Search for the cell housing the specified text and yield its [X, Y] center coordinate. 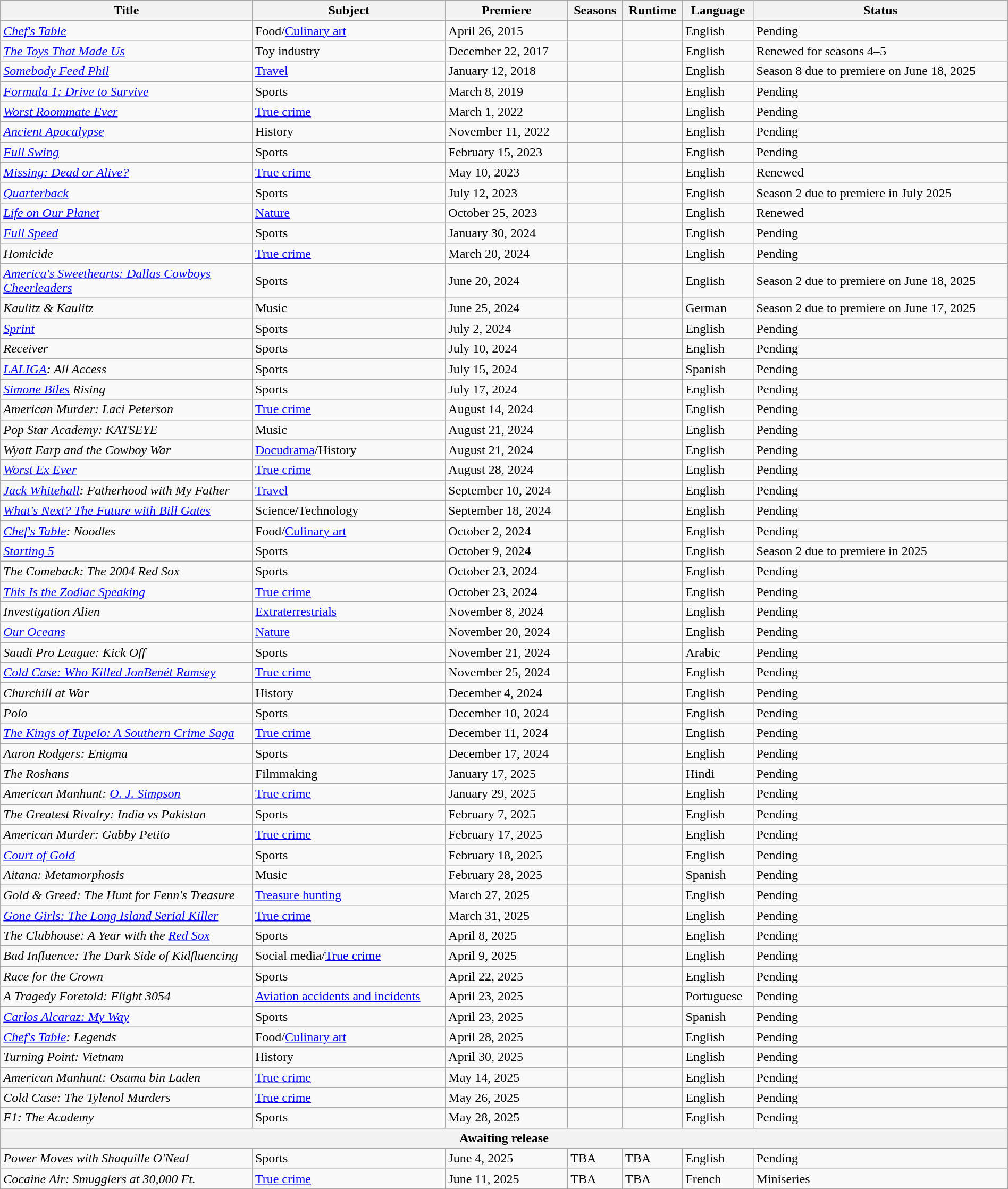
American Manhunt: O. J. Simpson [127, 794]
Sprint [127, 329]
Receiver [127, 349]
Pop Star Academy: KATSEYE [127, 430]
German [718, 308]
October 2, 2024 [507, 531]
November 25, 2024 [507, 673]
Seasons [595, 11]
The Comeback: The 2004 Red Sox [127, 571]
Season 2 due to premiere in July 2025 [880, 192]
August 14, 2024 [507, 409]
Miniseries [880, 1178]
Life on Our Planet [127, 213]
Hindi [718, 774]
June 4, 2025 [507, 1158]
What's Next? The Future with Bill Gates [127, 510]
Cold Case: The Tylenol Murders [127, 1098]
Worst Roommate Ever [127, 112]
A Tragedy Foretold: Flight 3054 [127, 997]
Subject [349, 11]
Cold Case: Who Killed JonBenét Ramsey [127, 673]
Gone Girls: The Long Island Serial Killer [127, 915]
Polo [127, 713]
Gold & Greed: The Hunt for Fenn's Treasure [127, 895]
September 18, 2024 [507, 510]
Starting 5 [127, 551]
Treasure hunting [349, 895]
December 4, 2024 [507, 693]
American Murder: Laci Peterson [127, 409]
Cocaine Air: Smugglers at 30,000 Ft. [127, 1178]
Filmmaking [349, 774]
December 17, 2024 [507, 753]
Runtime [653, 11]
Court of Gold [127, 855]
July 12, 2023 [507, 192]
Chef's Table [127, 31]
January 12, 2018 [507, 71]
The Greatest Rivalry: India vs Pakistan [127, 814]
November 20, 2024 [507, 632]
Title [127, 11]
April 9, 2025 [507, 956]
Jack Whitehall: Fatherhood with My Father [127, 490]
Docudrama/History [349, 450]
Quarterback [127, 192]
April 22, 2025 [507, 976]
March 27, 2025 [507, 895]
Turning Point: Vietnam [127, 1057]
Churchill at War [127, 693]
Season 2 due to premiere on June 17, 2025 [880, 308]
The Kings of Tupelo: A Southern Crime Saga [127, 733]
March 31, 2025 [507, 915]
December 22, 2017 [507, 51]
Investigation Alien [127, 612]
February 15, 2023 [507, 152]
Chef's Table: Legends [127, 1037]
Season 8 due to premiere on June 18, 2025 [880, 71]
F1: The Academy [127, 1118]
Race for the Crown [127, 976]
American Manhunt: Osama bin Laden [127, 1077]
Arabic [718, 652]
February 18, 2025 [507, 855]
September 10, 2024 [507, 490]
January 17, 2025 [507, 774]
Saudi Pro League: Kick Off [127, 652]
July 17, 2024 [507, 389]
February 28, 2025 [507, 875]
July 15, 2024 [507, 369]
June 25, 2024 [507, 308]
May 26, 2025 [507, 1098]
Extraterrestrials [349, 612]
January 29, 2025 [507, 794]
Status [880, 11]
Season 2 due to premiere in 2025 [880, 551]
April 8, 2025 [507, 936]
Wyatt Earp and the Cowboy War [127, 450]
November 21, 2024 [507, 652]
Worst Ex Ever [127, 470]
June 20, 2024 [507, 281]
July 2, 2024 [507, 329]
Simone Biles Rising [127, 389]
March 1, 2022 [507, 112]
November 8, 2024 [507, 612]
American Murder: Gabby Petito [127, 834]
Homicide [127, 254]
Awaiting release [504, 1138]
January 30, 2024 [507, 233]
Bad Influence: The Dark Side of Kidfluencing [127, 956]
March 20, 2024 [507, 254]
LALIGA: All Access [127, 369]
Aviation accidents and incidents [349, 997]
Aaron Rodgers: Enigma [127, 753]
This Is the Zodiac Speaking [127, 592]
July 10, 2024 [507, 349]
The Toys That Made Us [127, 51]
December 11, 2024 [507, 733]
April 26, 2015 [507, 31]
Full Speed [127, 233]
December 10, 2024 [507, 713]
Science/Technology [349, 510]
Aitana: Metamorphosis [127, 875]
Somebody Feed Phil [127, 71]
April 28, 2025 [507, 1037]
Renewed for seasons 4–5 [880, 51]
The Clubhouse: A Year with the Red Sox [127, 936]
February 17, 2025 [507, 834]
Portuguese [718, 997]
Carlos Alcaraz: My Way [127, 1017]
Toy industry [349, 51]
Our Oceans [127, 632]
May 14, 2025 [507, 1077]
May 28, 2025 [507, 1118]
French [718, 1178]
Ancient Apocalypse [127, 132]
Missing: Dead or Alive? [127, 172]
Power Moves with Shaquille O'Neal [127, 1158]
Season 2 due to premiere on June 18, 2025 [880, 281]
November 11, 2022 [507, 132]
Social media/True crime [349, 956]
The Roshans [127, 774]
June 11, 2025 [507, 1178]
Chef's Table: Noodles [127, 531]
America's Sweethearts: Dallas Cowboys Cheerleaders [127, 281]
August 28, 2024 [507, 470]
Premiere [507, 11]
October 25, 2023 [507, 213]
May 10, 2023 [507, 172]
March 8, 2019 [507, 91]
Formula 1: Drive to Survive [127, 91]
Language [718, 11]
October 9, 2024 [507, 551]
April 30, 2025 [507, 1057]
Kaulitz & Kaulitz [127, 308]
Full Swing [127, 152]
February 7, 2025 [507, 814]
